Identify which cell holds the provided text, then report its [x, y] central coordinate. 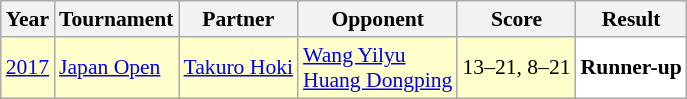
Result [632, 19]
Runner-up [632, 68]
Score [516, 19]
Opponent [378, 19]
Year [28, 19]
Partner [239, 19]
Wang Yilyu Huang Dongping [378, 68]
Takuro Hoki [239, 68]
Japan Open [116, 68]
2017 [28, 68]
Tournament [116, 19]
13–21, 8–21 [516, 68]
